Scan for the cell matching the given text and deliver its (x, y) coordinate at center. 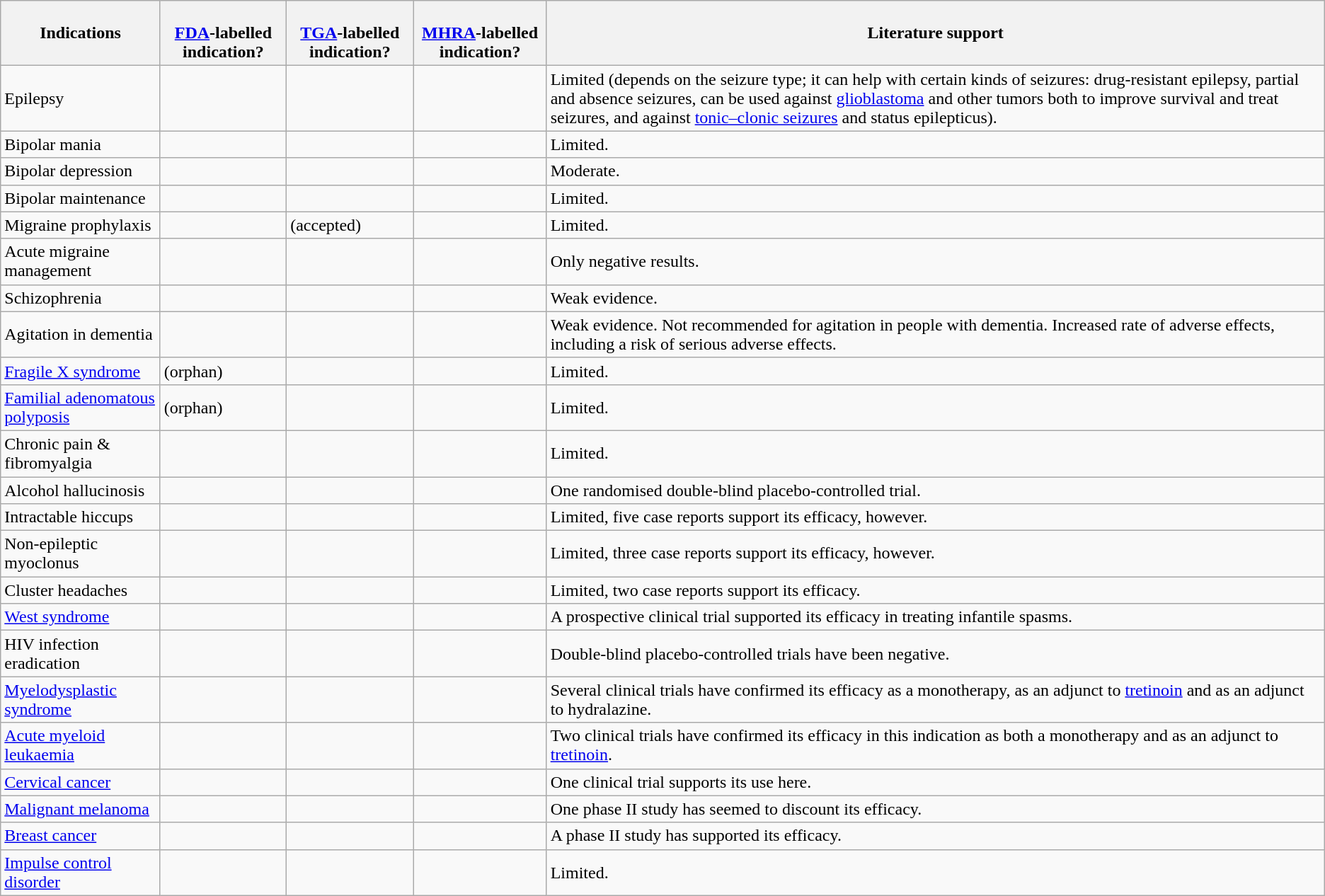
TGA-labelled indication? (350, 33)
Malignant melanoma (81, 809)
Agitation in dementia (81, 334)
Bipolar depression (81, 171)
Several clinical trials have confirmed its efficacy as a monotherapy, as an adjunct to tretinoin and as an adjunct to hydralazine. (936, 699)
Double-blind placebo-controlled trials have been negative. (936, 654)
Only negative results. (936, 262)
A phase II study has supported its efficacy. (936, 836)
Impulse control disorder (81, 872)
Literature support (936, 33)
Migraine prophylaxis (81, 225)
Breast cancer (81, 836)
Acute migraine management (81, 262)
Cluster headaches (81, 590)
Two clinical trials have confirmed its efficacy in this indication as both a monotherapy and as an adjunct to tretinoin. (936, 746)
Non-epileptic myoclonus (81, 553)
Intractable hiccups (81, 517)
Limited, three case reports support its efficacy, however. (936, 553)
Limited, two case reports support its efficacy. (936, 590)
Alcohol hallucinosis (81, 490)
West syndrome (81, 617)
Acute myeloid leukaemia (81, 746)
Cervical cancer (81, 782)
Weak evidence. Not recommended for agitation in people with dementia. Increased rate of adverse effects, including a risk of serious adverse effects. (936, 334)
Schizophrenia (81, 298)
Limited, five case reports support its efficacy, however. (936, 517)
A prospective clinical trial supported its efficacy in treating infantile spasms. (936, 617)
One randomised double-blind placebo-controlled trial. (936, 490)
Indications (81, 33)
Bipolar maintenance (81, 198)
One phase II study has seemed to discount its efficacy. (936, 809)
FDA-labelled indication? (223, 33)
(accepted) (350, 225)
Myelodysplastic syndrome (81, 699)
Chronic pain & fibromyalgia (81, 453)
Familial adenomatous polyposis (81, 408)
Moderate. (936, 171)
MHRA-labelled indication? (480, 33)
Fragile X syndrome (81, 371)
HIV infection eradication (81, 654)
Bipolar mania (81, 144)
Weak evidence. (936, 298)
Epilepsy (81, 98)
One clinical trial supports its use here. (936, 782)
